Scan for the cell matching the given text and deliver its [x, y] coordinate at center. 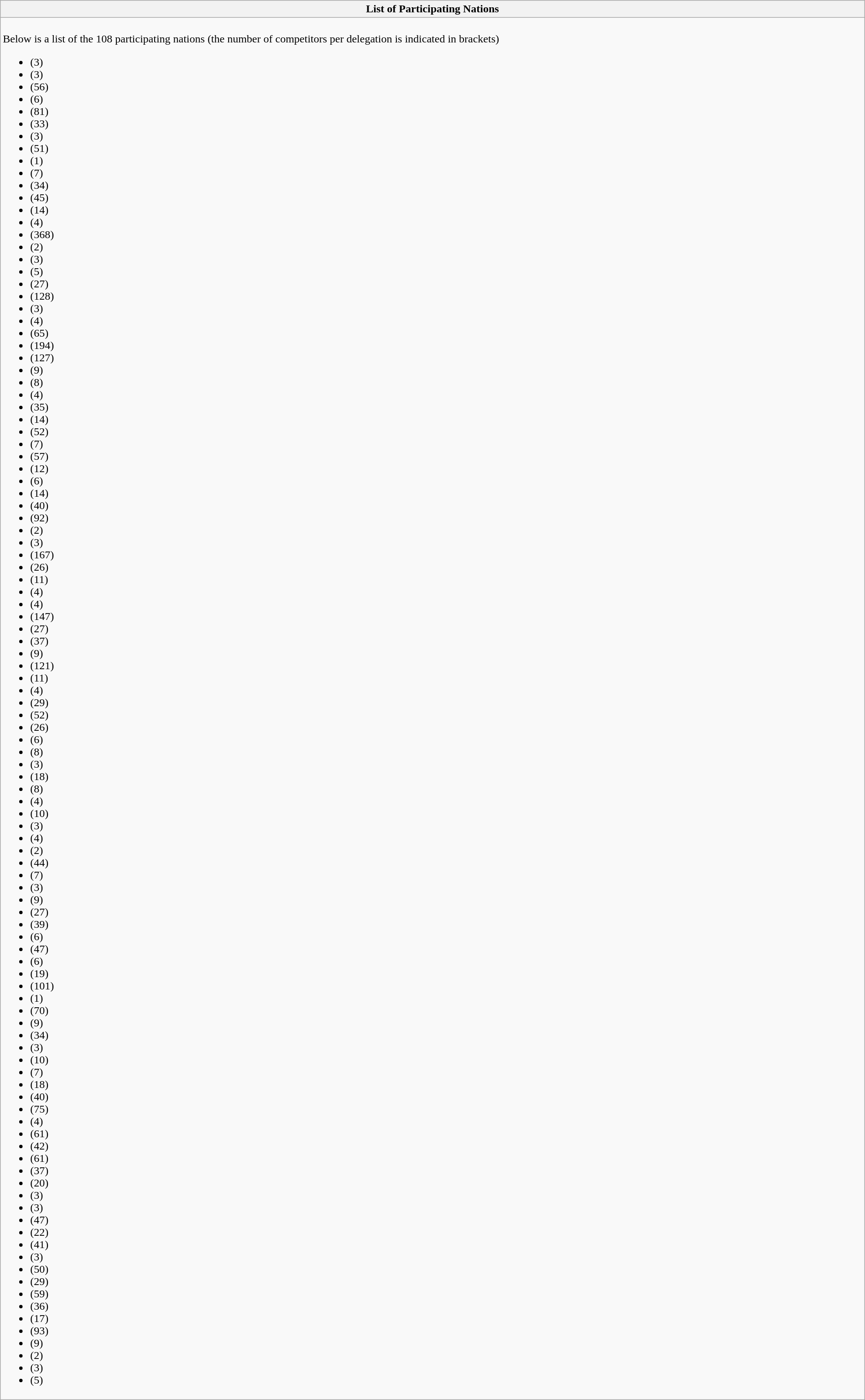
List of Participating Nations [432, 9]
